Return [x, y] of the center of cell containing provided text 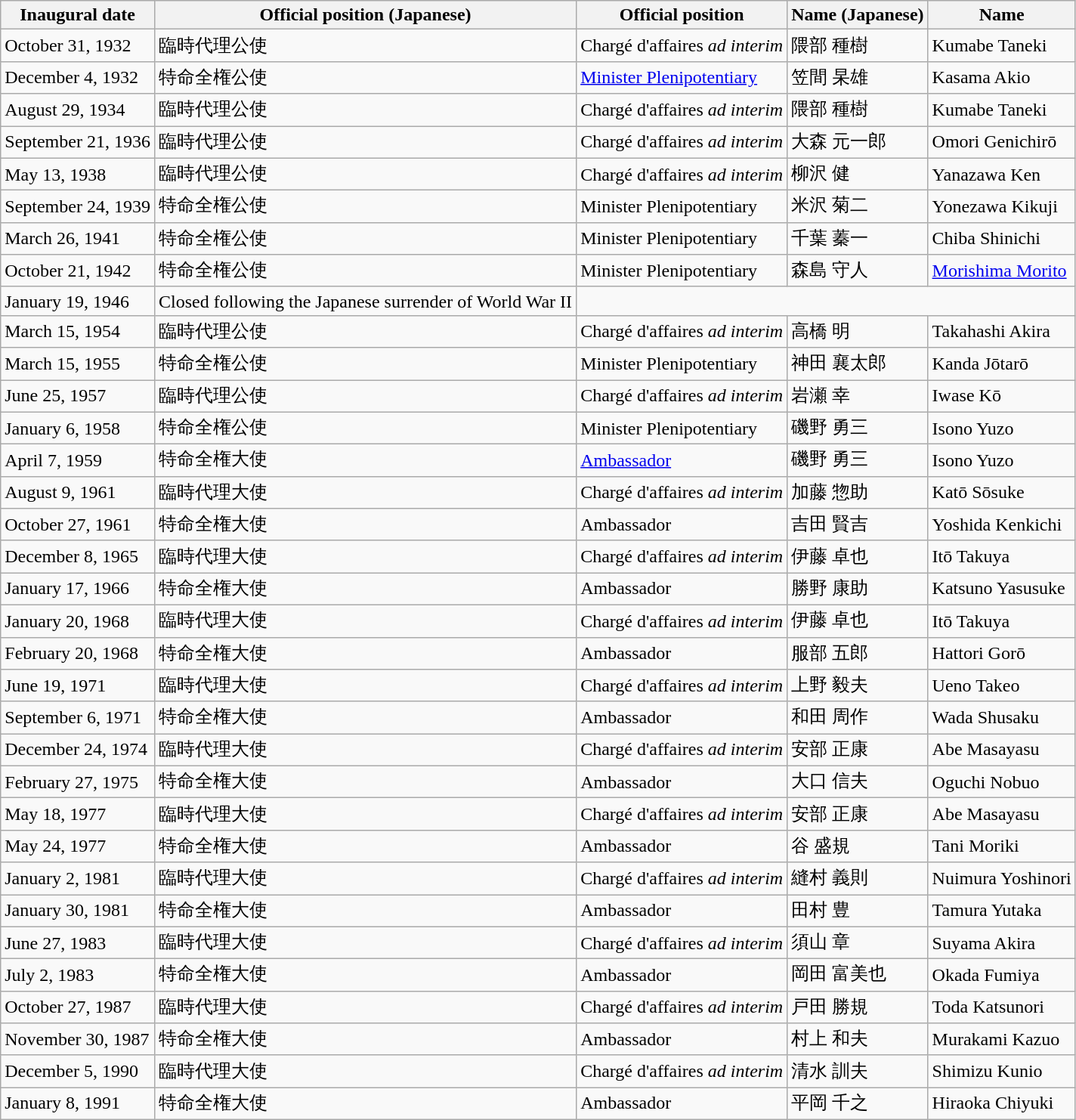
May 13, 1938 [78, 174]
大森 元一郎 [858, 142]
October 21, 1942 [78, 271]
January 6, 1958 [78, 428]
June 27, 1983 [78, 943]
Toda Katsunori [1002, 1007]
Katsuno Yasusuke [1002, 589]
March 15, 1955 [78, 364]
October 31, 1932 [78, 45]
上野 毅夫 [858, 686]
戸田 勝規 [858, 1007]
July 2, 1983 [78, 975]
October 27, 1961 [78, 524]
村上 和夫 [858, 1040]
岡田 富美也 [858, 975]
Official position [682, 15]
縫村 義則 [858, 878]
September 24, 1939 [78, 207]
Omori Genichirō [1002, 142]
神田 襄太郎 [858, 364]
服部 五郎 [858, 653]
大口 信夫 [858, 781]
柳沢 健 [858, 174]
千葉 蓁一 [858, 239]
高橋 明 [858, 331]
和田 周作 [858, 718]
平岡 千之 [858, 1103]
December 5, 1990 [78, 1072]
November 30, 1987 [78, 1040]
米沢 菊二 [858, 207]
January 30, 1981 [78, 911]
September 6, 1971 [78, 718]
Ueno Takeo [1002, 686]
Nuimura Yoshinori [1002, 878]
April 7, 1959 [78, 461]
Hattori Gorō [1002, 653]
田村 豊 [858, 911]
須山 章 [858, 943]
Wada Shusaku [1002, 718]
June 19, 1971 [78, 686]
Kasama Akio [1002, 77]
January 17, 1966 [78, 589]
January 2, 1981 [78, 878]
August 9, 1961 [78, 493]
Yanazawa Ken [1002, 174]
Okada Fumiya [1002, 975]
January 8, 1991 [78, 1103]
Closed following the Japanese surrender of World War II [365, 301]
清水 訓夫 [858, 1072]
Name [1002, 15]
Chiba Shinichi [1002, 239]
Oguchi Nobuo [1002, 781]
Takahashi Akira [1002, 331]
Murakami Kazuo [1002, 1040]
February 20, 1968 [78, 653]
May 24, 1977 [78, 846]
吉田 賢吉 [858, 524]
February 27, 1975 [78, 781]
勝野 康助 [858, 589]
笠間 杲雄 [858, 77]
Hiraoka Chiyuki [1002, 1103]
Tani Moriki [1002, 846]
岩瀬 幸 [858, 396]
December 4, 1932 [78, 77]
加藤 惣助 [858, 493]
Name (Japanese) [858, 15]
森島 守人 [858, 271]
October 27, 1987 [78, 1007]
Katō Sōsuke [1002, 493]
Tamura Yutaka [1002, 911]
Suyama Akira [1002, 943]
January 19, 1946 [78, 301]
Iwase Kō [1002, 396]
Yonezawa Kikuji [1002, 207]
Yoshida Kenkichi [1002, 524]
December 8, 1965 [78, 556]
Morishima Morito [1002, 271]
Inaugural date [78, 15]
March 26, 1941 [78, 239]
August 29, 1934 [78, 110]
Shimizu Kunio [1002, 1072]
March 15, 1954 [78, 331]
January 20, 1968 [78, 621]
June 25, 1957 [78, 396]
Official position (Japanese) [365, 15]
May 18, 1977 [78, 815]
September 21, 1936 [78, 142]
谷 盛規 [858, 846]
December 24, 1974 [78, 750]
Kanda Jōtarō [1002, 364]
